Capture the cell that displays the provided text and extract its (x, y) central coordinate. 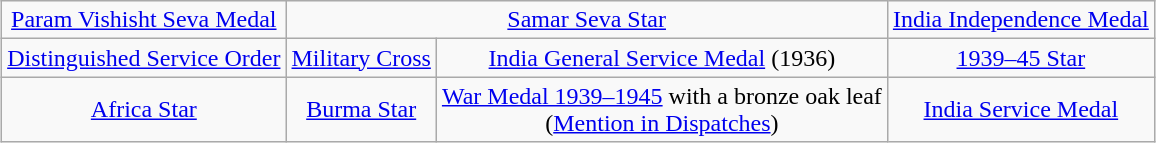
Africa Star (144, 110)
India General Service Medal (1936) (662, 58)
War Medal 1939–1945 with a bronze oak leaf(Mention in Dispatches) (662, 110)
1939–45 Star (1020, 58)
Burma Star (361, 110)
India Independence Medal (1020, 20)
Distinguished Service Order (144, 58)
Param Vishisht Seva Medal (144, 20)
India Service Medal (1020, 110)
Samar Seva Star (586, 20)
Military Cross (361, 58)
